Return [X, Y] of the center of cell containing provided text 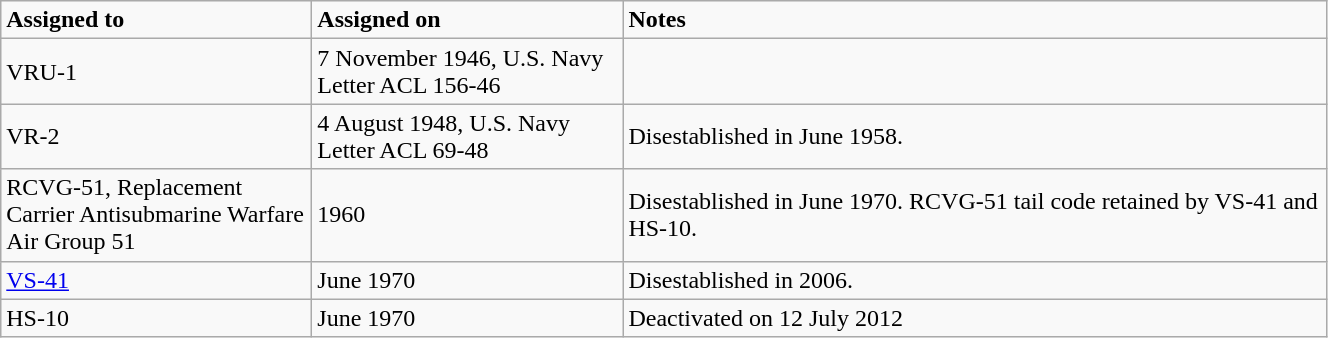
VS-41 [156, 280]
VRU-1 [156, 72]
Deactivated on 12 July 2012 [975, 318]
7 November 1946, U.S. Navy Letter ACL 156-46 [468, 72]
Disestablished in June 1958. [975, 136]
Disestablished in June 1970. RCVG-51 tail code retained by VS-41 and HS-10. [975, 215]
1960 [468, 215]
Disestablished in 2006. [975, 280]
VR-2 [156, 136]
HS-10 [156, 318]
Assigned on [468, 20]
4 August 1948, U.S. Navy Letter ACL 69-48 [468, 136]
Assigned to [156, 20]
Notes [975, 20]
RCVG-51, Replacement Carrier Antisubmarine Warfare Air Group 51 [156, 215]
